Identify which cell holds the provided text, then report its (x, y) central coordinate. 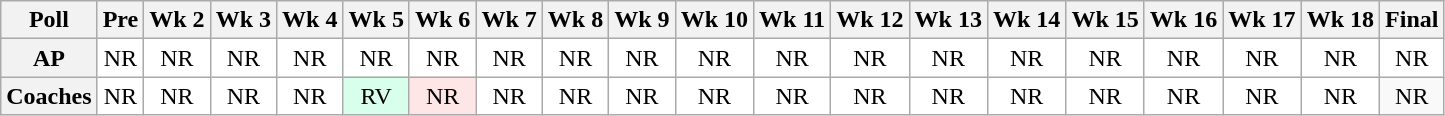
Wk 15 (1105, 20)
Wk 7 (509, 20)
Wk 8 (575, 20)
Wk 12 (870, 20)
Wk 13 (948, 20)
RV (376, 96)
Wk 14 (1026, 20)
Wk 9 (642, 20)
Wk 16 (1183, 20)
Poll (49, 20)
Wk 11 (792, 20)
Wk 3 (243, 20)
AP (49, 58)
Wk 4 (310, 20)
Wk 5 (376, 20)
Wk 6 (442, 20)
Pre (120, 20)
Wk 10 (714, 20)
Wk 2 (177, 20)
Wk 17 (1262, 20)
Final (1412, 20)
Wk 18 (1340, 20)
Coaches (49, 96)
